Find where the given text appears and provide that cell's center as (X, Y) coordinate. 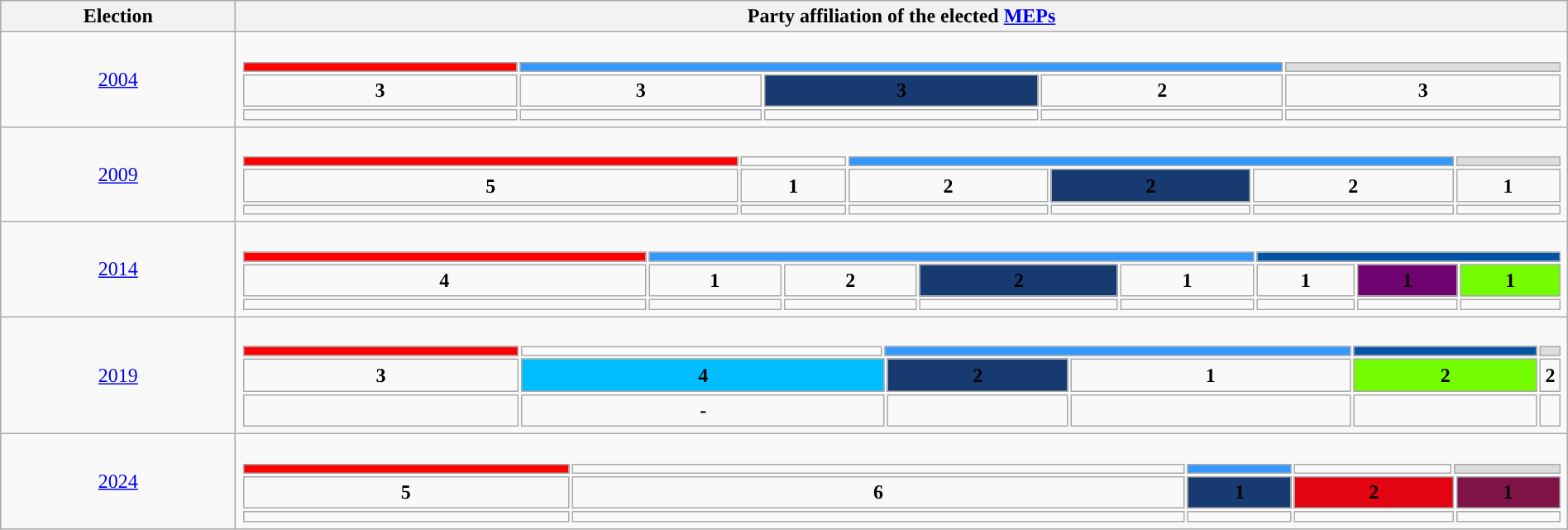
2019 (118, 375)
Party affiliation of the elected MEPs (901, 17)
- (703, 411)
3 3 3 2 3 (901, 79)
5 6 1 2 1 (901, 481)
Election (118, 17)
2004 (118, 79)
2014 (118, 270)
6 (878, 493)
3 4 2 1 2 2 - (901, 375)
5 1 2 2 2 1 (901, 175)
2024 (118, 481)
2009 (118, 175)
4 1 2 2 1 1 1 1 (901, 270)
